Extract the (X, Y) coordinate from the center of the cell holding the provided text.  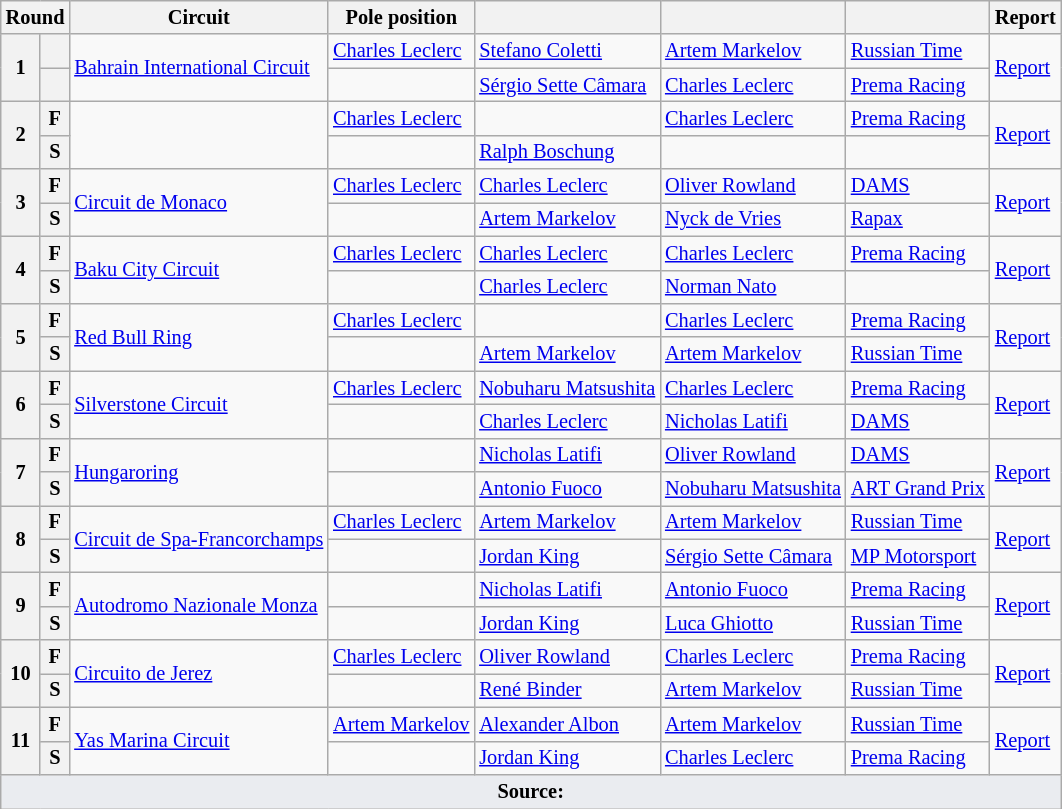
Circuit (198, 17)
Luca Ghiotto (753, 623)
5 (20, 336)
Baku City Circuit (198, 270)
11 (20, 740)
Hungaroring (198, 472)
Norman Nato (753, 287)
Round (36, 17)
René Binder (567, 690)
Circuit de Monaco (198, 202)
4 (20, 270)
Yas Marina Circuit (198, 740)
Pole position (401, 17)
Alexander Albon (567, 724)
7 (20, 472)
9 (20, 606)
Red Bull Ring (198, 336)
Circuito de Jerez (198, 674)
Silverstone Circuit (198, 404)
1 (20, 68)
Nyck de Vries (753, 219)
MP Motorsport (918, 556)
Circuit de Spa-Francorchamps (198, 538)
6 (20, 404)
Autodromo Nazionale Monza (198, 606)
Stefano Coletti (567, 51)
10 (20, 674)
2 (20, 134)
Ralph Boschung (567, 152)
Bahrain International Circuit (198, 68)
8 (20, 538)
Rapax (918, 219)
Source: (531, 791)
ART Grand Prix (918, 489)
3 (20, 202)
